From the cell containing the given text, extract its center point as [x, y] coordinate. 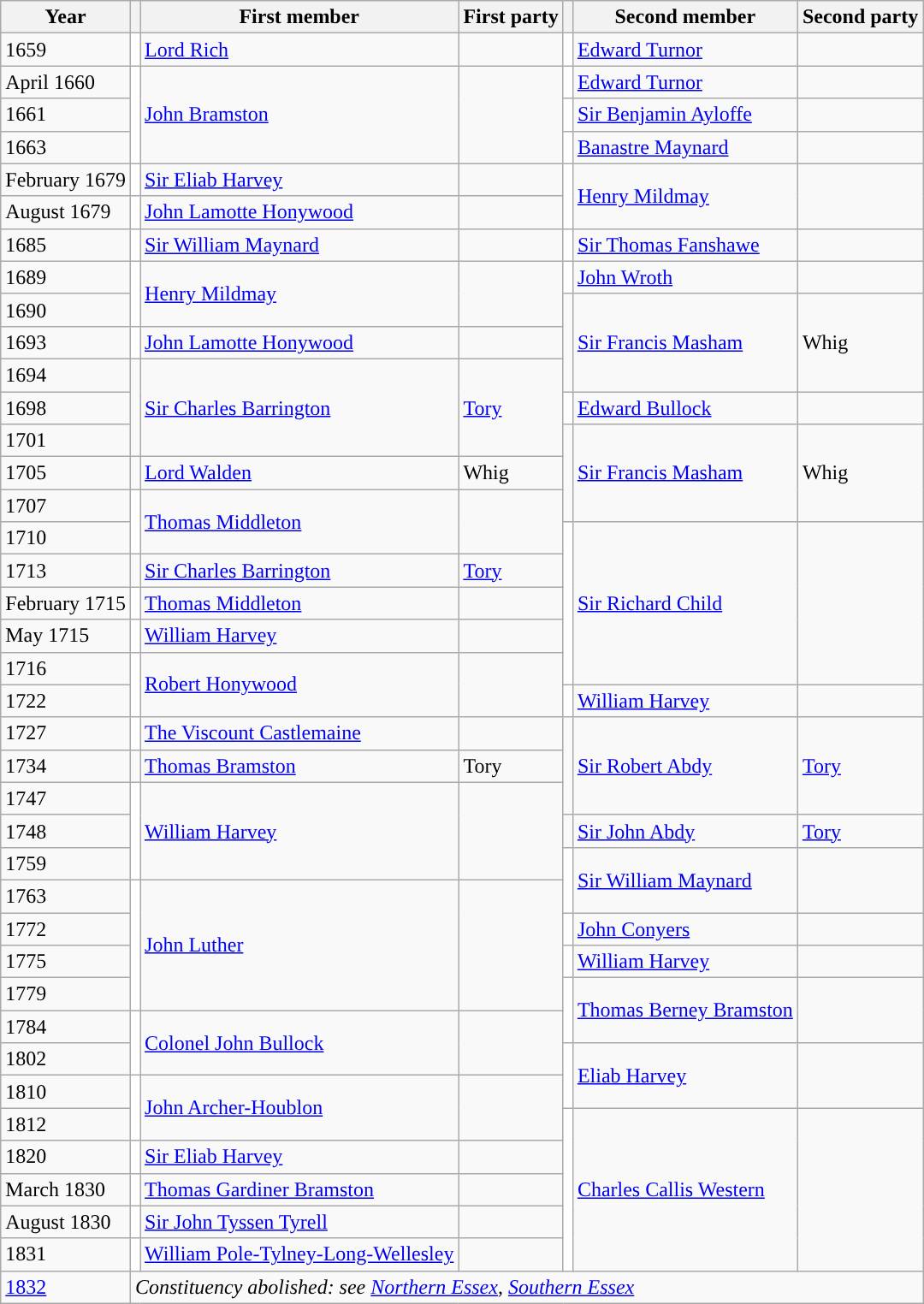
Robert Honywood [299, 685]
Second party [860, 17]
1689 [66, 277]
1710 [66, 538]
1693 [66, 342]
1698 [66, 408]
1802 [66, 1059]
1685 [66, 245]
May 1715 [66, 636]
John Bramston [299, 115]
Sir Benjamin Ayloffe [684, 115]
Thomas Gardiner Bramston [299, 1189]
1812 [66, 1124]
Sir Robert Abdy [684, 766]
1701 [66, 441]
John Wroth [684, 277]
1831 [66, 1254]
Sir Thomas Fanshawe [684, 245]
Thomas Berney Bramston [684, 1011]
Eliab Harvey [684, 1076]
William Pole-Tylney-Long-Wellesley [299, 1254]
February 1679 [66, 180]
1707 [66, 506]
Second member [684, 17]
Lord Walden [299, 473]
Charles Callis Western [684, 1189]
1713 [66, 571]
Colonel John Bullock [299, 1043]
1727 [66, 733]
1748 [66, 831]
The Viscount Castlemaine [299, 733]
1772 [66, 928]
1763 [66, 896]
1659 [66, 50]
Thomas Bramston [299, 766]
Sir John Abdy [684, 831]
April 1660 [66, 82]
1759 [66, 863]
1832 [66, 1287]
John Archer-Houblon [299, 1108]
1734 [66, 766]
1661 [66, 115]
1716 [66, 668]
First party [511, 17]
John Conyers [684, 928]
1747 [66, 798]
1779 [66, 994]
Edward Bullock [684, 408]
1694 [66, 375]
1775 [66, 962]
1722 [66, 701]
March 1830 [66, 1189]
Year [66, 17]
Constituency abolished: see Northern Essex, Southern Essex [526, 1287]
1705 [66, 473]
John Luther [299, 945]
1810 [66, 1092]
1663 [66, 147]
1820 [66, 1157]
1784 [66, 1027]
February 1715 [66, 603]
Lord Rich [299, 50]
Sir John Tyssen Tyrell [299, 1222]
Sir Richard Child [684, 603]
First member [299, 17]
Banastre Maynard [684, 147]
August 1679 [66, 212]
August 1830 [66, 1222]
1690 [66, 310]
